Locate the cell with the specified text and output its (X, Y) center coordinate. 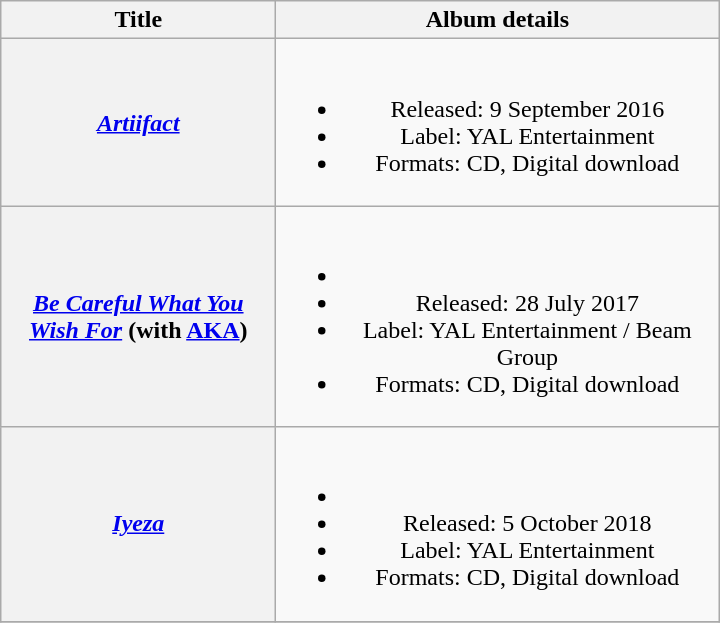
Released: 28 July 2017Label: YAL Entertainment / Beam GroupFormats: CD, Digital download (498, 316)
Released: 5 October 2018Label: YAL EntertainmentFormats: CD, Digital download (498, 524)
Iyeza (138, 524)
Artiifact (138, 122)
Released: 9 September 2016Label: YAL EntertainmentFormats: CD, Digital download (498, 122)
Title (138, 20)
Be Careful What You Wish For (with AKA) (138, 316)
Album details (498, 20)
